Extract the (x, y) coordinate from the center of the cell holding the provided text.  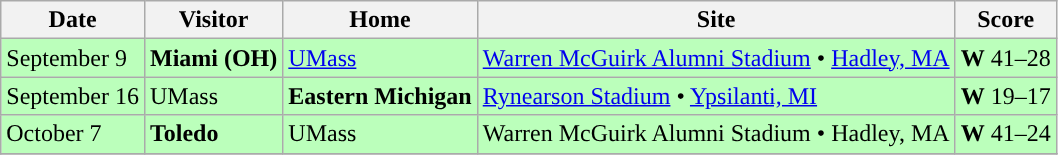
Eastern Michigan (380, 96)
Miami (OH) (213, 58)
Visitor (213, 20)
Date (73, 20)
Toledo (213, 134)
W 41–28 (1006, 58)
Rynearson Stadium • Ypsilanti, MI (716, 96)
September 16 (73, 96)
Home (380, 20)
W 19–17 (1006, 96)
Score (1006, 20)
W 41–24 (1006, 134)
Site (716, 20)
October 7 (73, 134)
September 9 (73, 58)
